Capture the cell that displays the provided text and extract its [x, y] central coordinate. 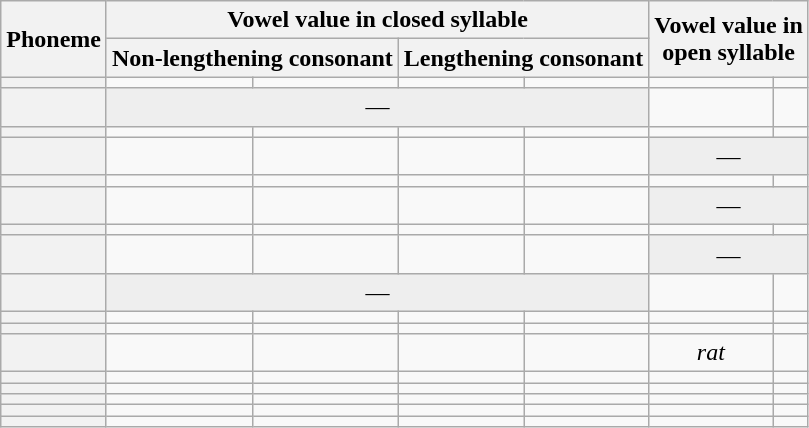
Vowel value in closed syllable [377, 20]
rat [711, 353]
Phoneme [54, 39]
Vowel value inopen syllable [729, 39]
Non-lengthening consonant [252, 58]
Lengthening consonant [523, 58]
